Identify which cell holds the provided text, then report its (x, y) central coordinate. 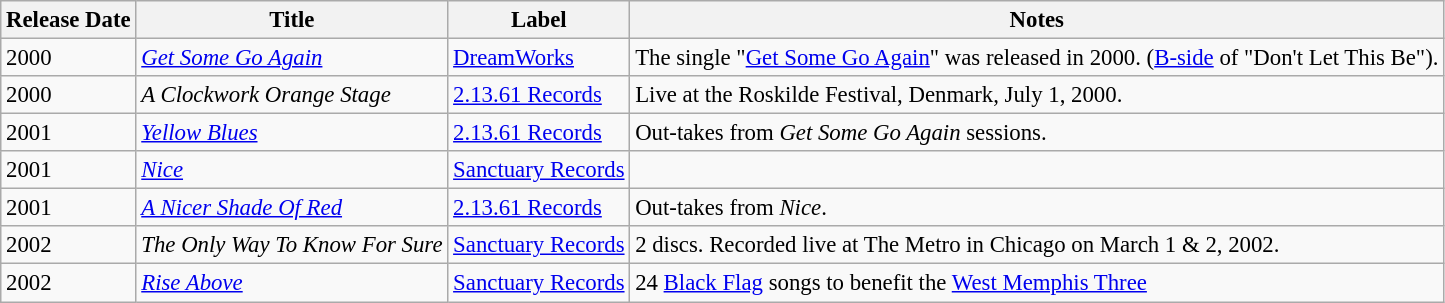
Live at the Roskilde Festival, Denmark, July 1, 2000. (1037, 95)
The single "Get Some Go Again" was released in 2000. (B-side of "Don't Let This Be"). (1037, 58)
Out-takes from Nice. (1037, 208)
Out-takes from Get Some Go Again sessions. (1037, 133)
24 Black Flag songs to benefit the West Memphis Three (1037, 283)
A Clockwork Orange Stage (292, 95)
DreamWorks (539, 58)
A Nicer Shade Of Red (292, 208)
Rise Above (292, 283)
2 discs. Recorded live at The Metro in Chicago on March 1 & 2, 2002. (1037, 245)
Title (292, 20)
Release Date (68, 20)
Yellow Blues (292, 133)
Nice (292, 170)
Label (539, 20)
The Only Way To Know For Sure (292, 245)
Get Some Go Again (292, 58)
Notes (1037, 20)
